Return the [x, y] coordinate for the center point of the cell that contains the specified text.  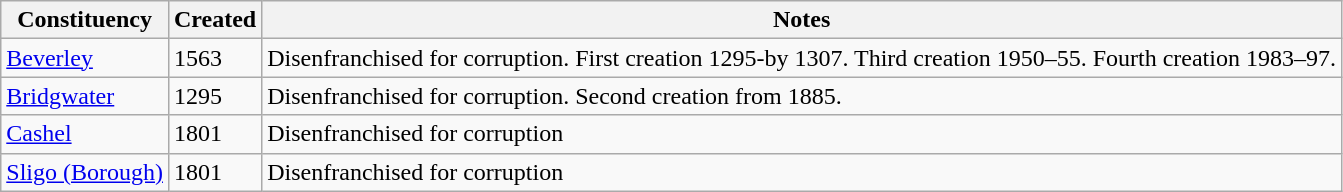
1563 [214, 58]
1295 [214, 96]
Bridgwater [85, 96]
Sligo (Borough) [85, 172]
Disenfranchised for corruption. First creation 1295-by 1307. Third creation 1950–55. Fourth creation 1983–97. [802, 58]
Created [214, 20]
Cashel [85, 134]
Notes [802, 20]
Beverley [85, 58]
Disenfranchised for corruption. Second creation from 1885. [802, 96]
Constituency [85, 20]
